Output the [x, y] coordinate of the center of the cell containing the given text.  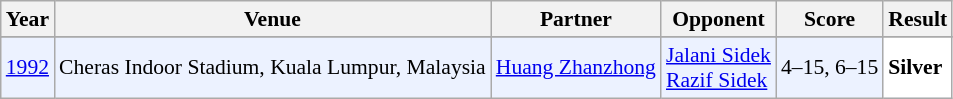
Result [918, 19]
Year [28, 19]
Opponent [718, 19]
Score [830, 19]
1992 [28, 68]
Venue [272, 19]
Cheras Indoor Stadium, Kuala Lumpur, Malaysia [272, 68]
Silver [918, 68]
Partner [576, 19]
Huang Zhanzhong [576, 68]
4–15, 6–15 [830, 68]
Jalani Sidek Razif Sidek [718, 68]
